Find where the given text appears and provide that cell's center as (x, y) coordinate. 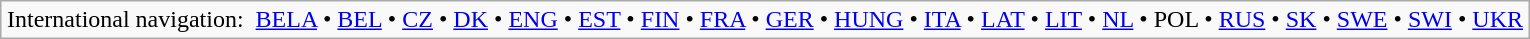
International navigation: BELA • BEL • CZ • DK • ENG • EST • FIN • FRA • GER • HUNG • ITA • LAT • LIT • NL • POL • RUS • SK • SWE • SWI • UKR (764, 20)
